Determine the (x, y) coordinate at the center of the cell enclosing the given text.  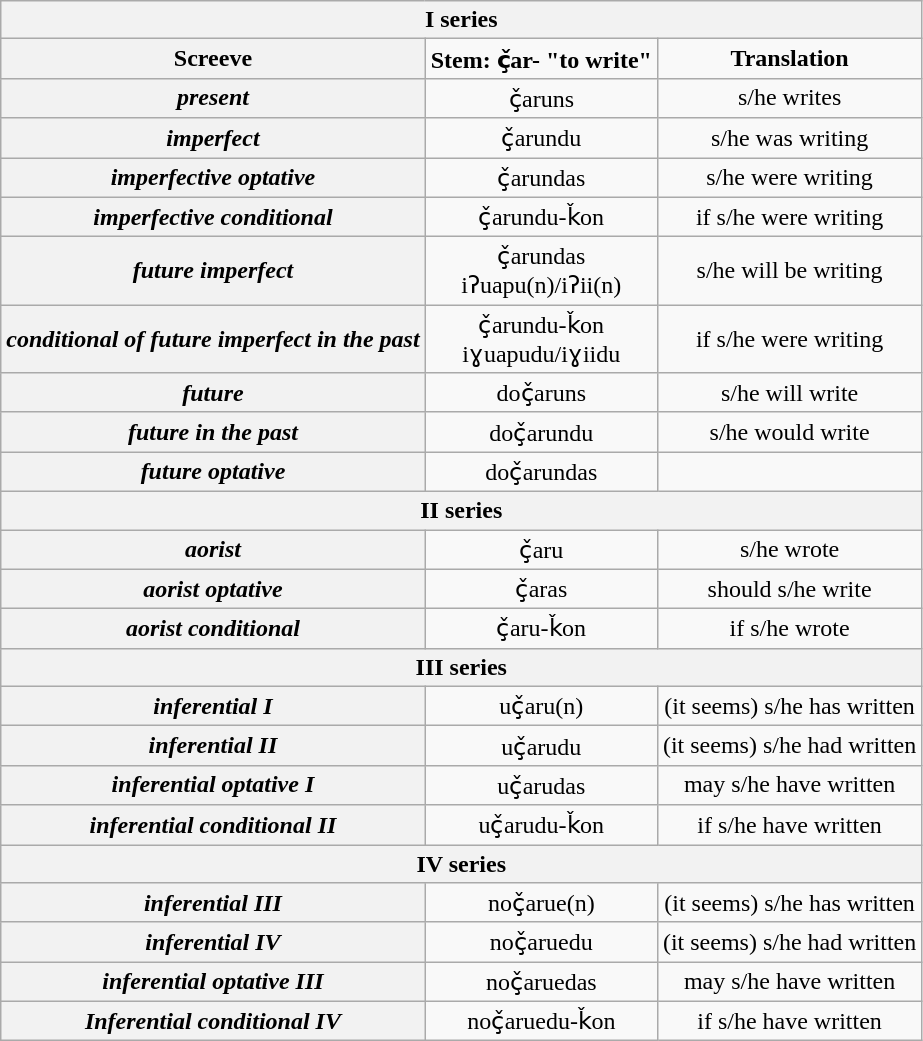
IV series (462, 863)
inferential I (213, 706)
inferential optative I (213, 785)
Stem: ç̌ar- "to write" (541, 59)
imperfective conditional (213, 217)
future in the past (213, 432)
doç̌arundas (541, 472)
I series (462, 20)
uç̌arudas (541, 785)
II series (462, 510)
noç̌aruedas (541, 982)
Screeve (213, 59)
inferential II (213, 746)
s/he would write (789, 432)
s/he were writing (789, 178)
ç̌arundasiʔuapu(n)/iʔii(n) (541, 271)
uç̌arudu (541, 746)
future optative (213, 472)
present (213, 98)
doç̌arundu (541, 432)
ç̌arundu-ǩon (541, 217)
ç̌arundu-ǩoniɣuapudu/iɣiidu (541, 339)
uç̌aru(n) (541, 706)
noç̌aruedu (541, 942)
ç̌aru (541, 550)
III series (462, 667)
s/he was writing (789, 138)
s/he writes (789, 98)
aorist conditional (213, 629)
ç̌arundu (541, 138)
ç̌aras (541, 589)
ç̌arundas (541, 178)
future (213, 393)
aorist optative (213, 589)
inferential IV (213, 942)
inferential III (213, 903)
s/he will write (789, 393)
inferential optative III (213, 982)
noç̌arue(n) (541, 903)
imperfective optative (213, 178)
conditional of future imperfect in the past (213, 339)
should s/he write (789, 589)
Translation (789, 59)
imperfect (213, 138)
inferential conditional II (213, 825)
future imperfect (213, 271)
if s/he wrote (789, 629)
uç̌arudu-ǩon (541, 825)
ç̌aru-ǩon (541, 629)
s/he will be writing (789, 271)
s/he wrote (789, 550)
doç̌aruns (541, 393)
noç̌aruedu-ǩon (541, 1021)
ç̌aruns (541, 98)
Inferential conditional IV (213, 1021)
aorist (213, 550)
